Provide the (X, Y) coordinate of the cell's center where the given text is located.  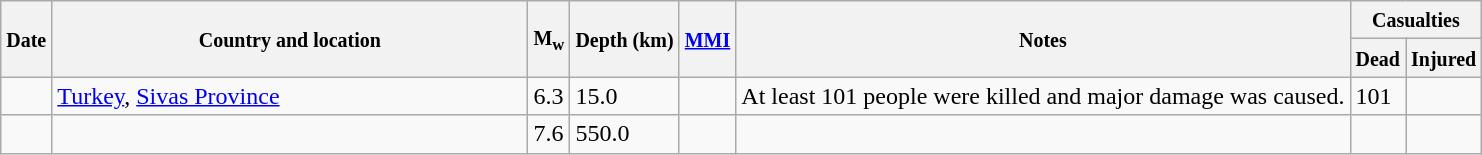
101 (1378, 96)
Casualties (1416, 20)
Date (26, 39)
Injured (1444, 58)
MMI (708, 39)
15.0 (624, 96)
Dead (1378, 58)
Country and location (290, 39)
Depth (km) (624, 39)
Notes (1043, 39)
At least 101 people were killed and major damage was caused. (1043, 96)
7.6 (549, 134)
550.0 (624, 134)
Mw (549, 39)
Turkey, Sivas Province (290, 96)
6.3 (549, 96)
